Output the (x, y) coordinate of the center of the cell containing the given text.  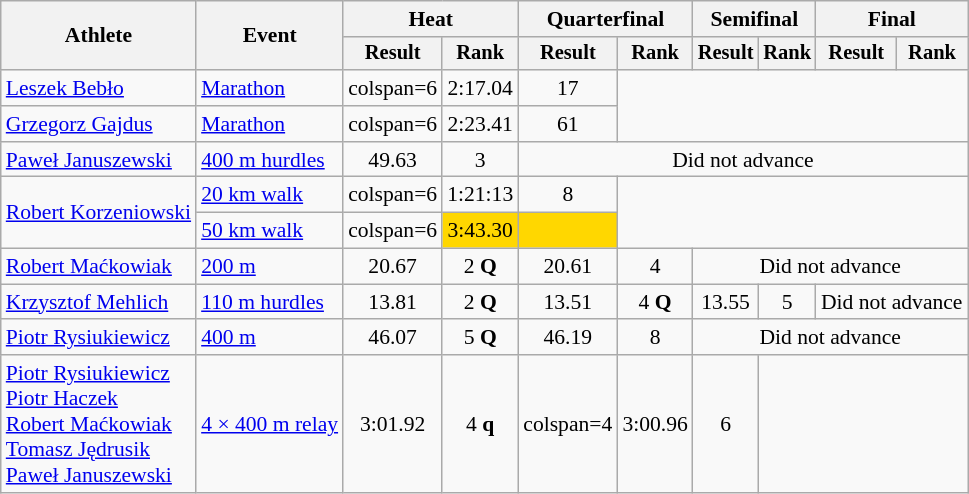
Piotr Rysiukiewicz (98, 338)
Semifinal (754, 19)
3 (480, 160)
4 × 400 m relay (270, 424)
6 (726, 424)
1:21:13 (480, 195)
Piotr RysiukiewiczPiotr HaczekRobert MaćkowiakTomasz JędrusikPaweł Januszewski (98, 424)
3:43.30 (480, 231)
20.67 (392, 267)
400 m (270, 338)
4 Q (654, 302)
Robert Maćkowiak (98, 267)
49.63 (392, 160)
200 m (270, 267)
61 (568, 124)
Grzegorz Gajdus (98, 124)
Event (270, 36)
13.81 (392, 302)
50 km walk (270, 231)
Paweł Januszewski (98, 160)
110 m hurdles (270, 302)
colspan=4 (568, 424)
5 Q (480, 338)
2:23.41 (480, 124)
20.61 (568, 267)
Athlete (98, 36)
3:01.92 (392, 424)
13.55 (726, 302)
Leszek Bebło (98, 88)
Heat (430, 19)
46.07 (392, 338)
4 q (480, 424)
4 (654, 267)
13.51 (568, 302)
Final (892, 19)
Quarterfinal (606, 19)
Robert Korzeniowski (98, 212)
20 km walk (270, 195)
3:00.96 (654, 424)
46.19 (568, 338)
Krzysztof Mehlich (98, 302)
5 (787, 302)
400 m hurdles (270, 160)
2:17.04 (480, 88)
17 (568, 88)
